Pinpoint the cell where the given text exists, returning its (x, y) midpoint coordinate. 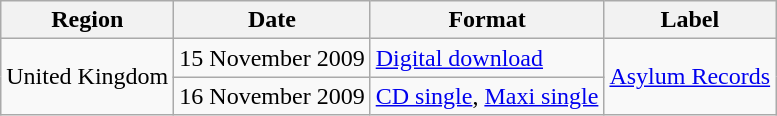
15 November 2009 (272, 58)
Format (487, 20)
Date (272, 20)
Digital download (487, 58)
Region (88, 20)
Asylum Records (690, 77)
CD single, Maxi single (487, 96)
United Kingdom (88, 77)
16 November 2009 (272, 96)
Label (690, 20)
